Scan for the cell matching the given text and deliver its (X, Y) coordinate at center. 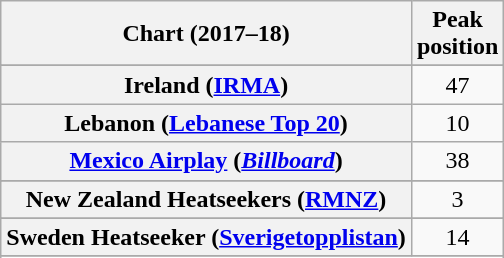
New Zealand Heatseekers (RMNZ) (206, 199)
38 (457, 161)
Sweden Heatseeker (Sverigetopplistan) (206, 237)
3 (457, 199)
14 (457, 237)
10 (457, 123)
47 (457, 85)
Chart (2017–18) (206, 34)
Mexico Airplay (Billboard) (206, 161)
Lebanon (Lebanese Top 20) (206, 123)
Ireland (IRMA) (206, 85)
Peak position (457, 34)
